Identify which cell holds the provided text, then report its (x, y) central coordinate. 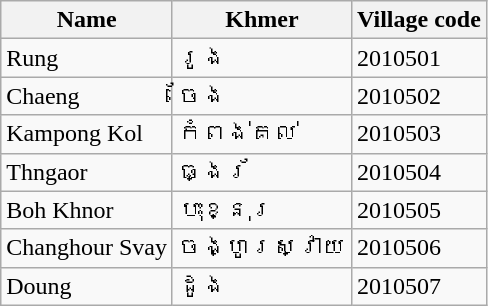
2010504 (420, 172)
Chaeng (87, 96)
2010502 (420, 96)
កំពង់គល់ (262, 134)
Name (87, 20)
2010507 (420, 286)
បុះខ្នុរ (262, 210)
ដូង (262, 286)
2010506 (420, 248)
Changhour Svay (87, 248)
ចែង (262, 96)
ចង្ហូរស្វាយ (262, 248)
Thngaor (87, 172)
Village code (420, 20)
ធ្ងរ័ (262, 172)
Doung (87, 286)
Khmer (262, 20)
2010505 (420, 210)
Boh Khnor (87, 210)
2010503 (420, 134)
2010501 (420, 58)
Kampong Kol (87, 134)
រូង (262, 58)
Rung (87, 58)
